Output the (X, Y) coordinate of the center of the cell containing the given text.  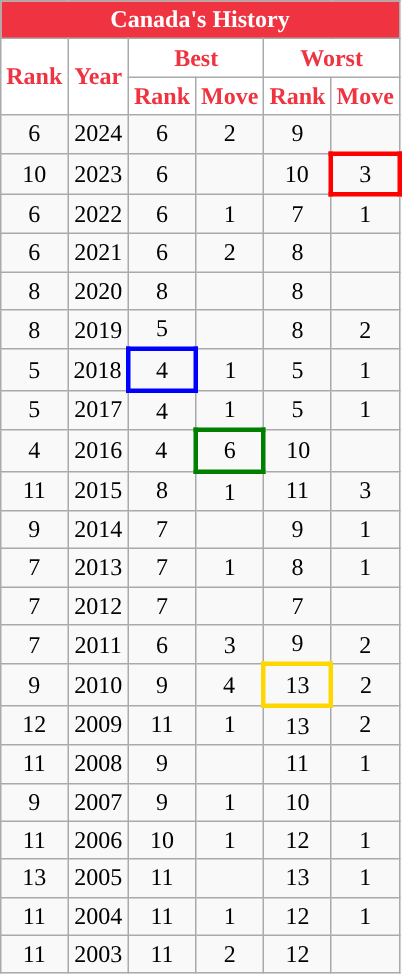
2007 (98, 802)
2020 (98, 291)
2015 (98, 491)
2006 (98, 840)
2022 (98, 214)
2008 (98, 764)
2019 (98, 330)
2023 (98, 174)
2013 (98, 568)
Best (196, 58)
2021 (98, 253)
Canada's History (200, 20)
2005 (98, 878)
2010 (98, 684)
2011 (98, 645)
2014 (98, 530)
2017 (98, 410)
2024 (98, 134)
Worst (332, 58)
2009 (98, 725)
2016 (98, 450)
2003 (98, 954)
Year (98, 77)
2018 (98, 370)
2012 (98, 606)
2004 (98, 916)
